Search for the cell housing the specified text and yield its (X, Y) center coordinate. 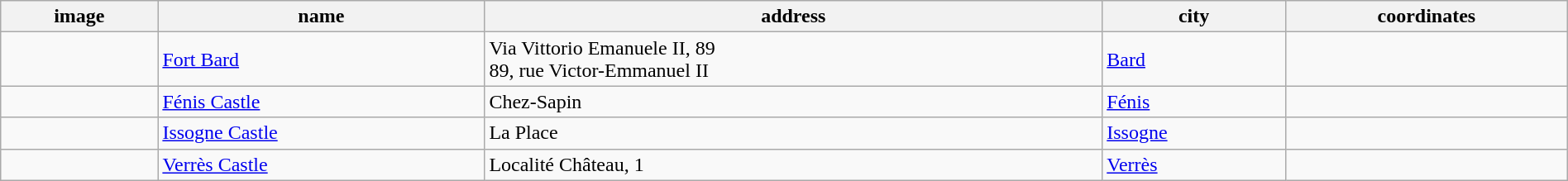
image (79, 17)
Fénis (1194, 102)
Chez-Sapin (794, 102)
Issogne (1194, 133)
Issogne Castle (321, 133)
name (321, 17)
Localité Château, 1 (794, 164)
Via Vittorio Emanuele II, 8989, rue Victor-Emmanuel II (794, 60)
Fénis Castle (321, 102)
city (1194, 17)
La Place (794, 133)
Verrès Castle (321, 164)
Verrès (1194, 164)
address (794, 17)
coordinates (1426, 17)
Fort Bard (321, 60)
Bard (1194, 60)
